Locate the cell with the specified text and output its [X, Y] center coordinate. 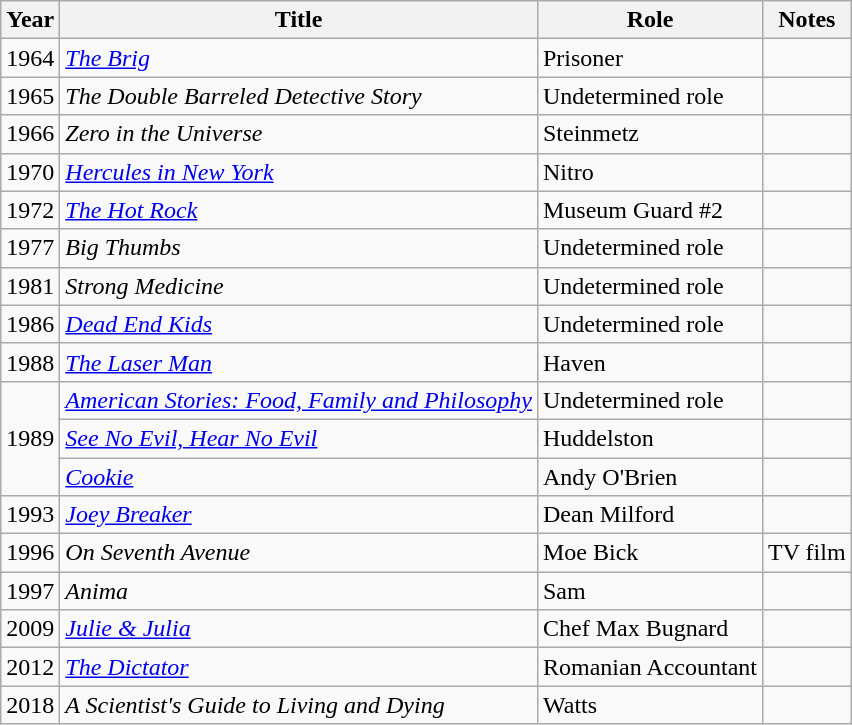
2018 [30, 705]
Strong Medicine [299, 286]
The Dictator [299, 667]
On Seventh Avenue [299, 553]
Andy O'Brien [650, 477]
1964 [30, 58]
American Stories: Food, Family and Philosophy [299, 400]
Nitro [650, 172]
Role [650, 20]
2012 [30, 667]
1977 [30, 248]
Dean Milford [650, 515]
1993 [30, 515]
1981 [30, 286]
1965 [30, 96]
The Brig [299, 58]
Anima [299, 591]
Chef Max Bugnard [650, 629]
Hercules in New York [299, 172]
Sam [650, 591]
The Hot Rock [299, 210]
1996 [30, 553]
Watts [650, 705]
1988 [30, 362]
1970 [30, 172]
Big Thumbs [299, 248]
Haven [650, 362]
Museum Guard #2 [650, 210]
Huddelston [650, 438]
See No Evil, Hear No Evil [299, 438]
Steinmetz [650, 134]
2009 [30, 629]
Title [299, 20]
1966 [30, 134]
Dead End Kids [299, 324]
The Double Barreled Detective Story [299, 96]
Notes [806, 20]
Prisoner [650, 58]
Year [30, 20]
1989 [30, 438]
The Laser Man [299, 362]
Zero in the Universe [299, 134]
Cookie [299, 477]
1972 [30, 210]
Joey Breaker [299, 515]
Moe Bick [650, 553]
Romanian Accountant [650, 667]
A Scientist's Guide to Living and Dying [299, 705]
TV film [806, 553]
1986 [30, 324]
Julie & Julia [299, 629]
1997 [30, 591]
